Output the (X, Y) coordinate of the center of the cell containing the given text.  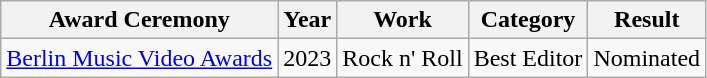
Category (528, 20)
Award Ceremony (140, 20)
Berlin Music Video Awards (140, 58)
Best Editor (528, 58)
Nominated (647, 58)
Work (402, 20)
2023 (308, 58)
Rock n' Roll (402, 58)
Year (308, 20)
Result (647, 20)
